Determine the [X, Y] coordinate at the center of the cell enclosing the given text.  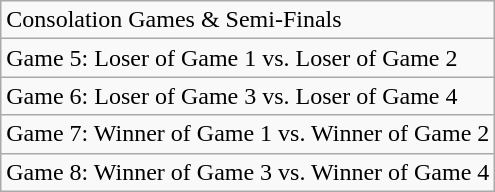
Game 7: Winner of Game 1 vs. Winner of Game 2 [248, 134]
Game 6: Loser of Game 3 vs. Loser of Game 4 [248, 96]
Game 8: Winner of Game 3 vs. Winner of Game 4 [248, 172]
Game 5: Loser of Game 1 vs. Loser of Game 2 [248, 58]
Consolation Games & Semi-Finals [248, 20]
